For the text-containing cell, return its midpoint in (X, Y) coordinate format. 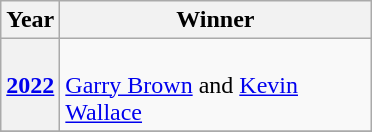
Garry Brown and Kevin Wallace (216, 85)
Winner (216, 20)
Year (30, 20)
2022 (30, 85)
